For the text-containing cell, return its midpoint in (x, y) coordinate format. 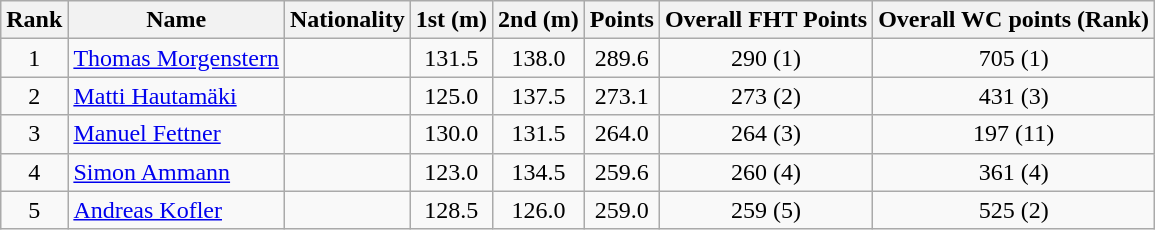
126.0 (539, 210)
Nationality (347, 20)
2nd (m) (539, 20)
197 (11) (1014, 134)
138.0 (539, 58)
2 (34, 96)
264 (3) (766, 134)
273.1 (622, 96)
Points (622, 20)
289.6 (622, 58)
264.0 (622, 134)
705 (1) (1014, 58)
123.0 (451, 172)
Name (176, 20)
1 (34, 58)
Thomas Morgenstern (176, 58)
Matti Hautamäki (176, 96)
Rank (34, 20)
259.6 (622, 172)
130.0 (451, 134)
Manuel Fettner (176, 134)
Andreas Kofler (176, 210)
Simon Ammann (176, 172)
128.5 (451, 210)
361 (4) (1014, 172)
525 (2) (1014, 210)
259 (5) (766, 210)
431 (3) (1014, 96)
Overall WC points (Rank) (1014, 20)
125.0 (451, 96)
260 (4) (766, 172)
137.5 (539, 96)
134.5 (539, 172)
1st (m) (451, 20)
3 (34, 134)
Overall FHT Points (766, 20)
290 (1) (766, 58)
5 (34, 210)
4 (34, 172)
273 (2) (766, 96)
259.0 (622, 210)
